Locate the cell with the specified text and output its [x, y] center coordinate. 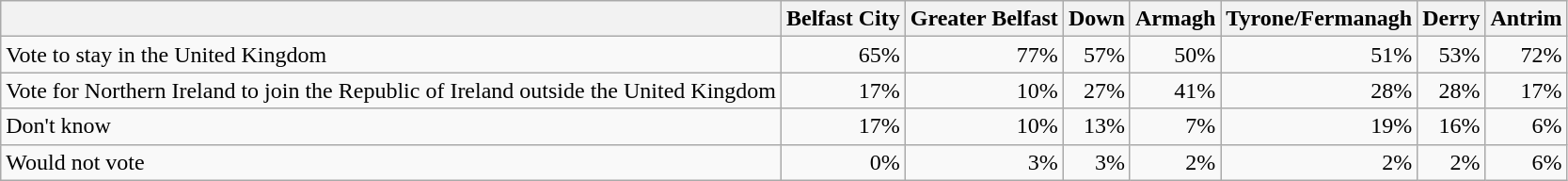
Vote to stay in the United Kingdom [391, 55]
0% [844, 162]
Armagh [1175, 19]
50% [1175, 55]
Antrim [1526, 19]
Tyrone/Fermanagh [1319, 19]
72% [1526, 55]
51% [1319, 55]
27% [1097, 90]
16% [1451, 126]
Greater Belfast [984, 19]
7% [1175, 126]
Don't know [391, 126]
57% [1097, 55]
65% [844, 55]
Down [1097, 19]
19% [1319, 126]
Belfast City [844, 19]
Would not vote [391, 162]
53% [1451, 55]
77% [984, 55]
Derry [1451, 19]
Vote for Northern Ireland to join the Republic of Ireland outside the United Kingdom [391, 90]
13% [1097, 126]
41% [1175, 90]
